Pinpoint the cell where the given text exists, returning its (x, y) midpoint coordinate. 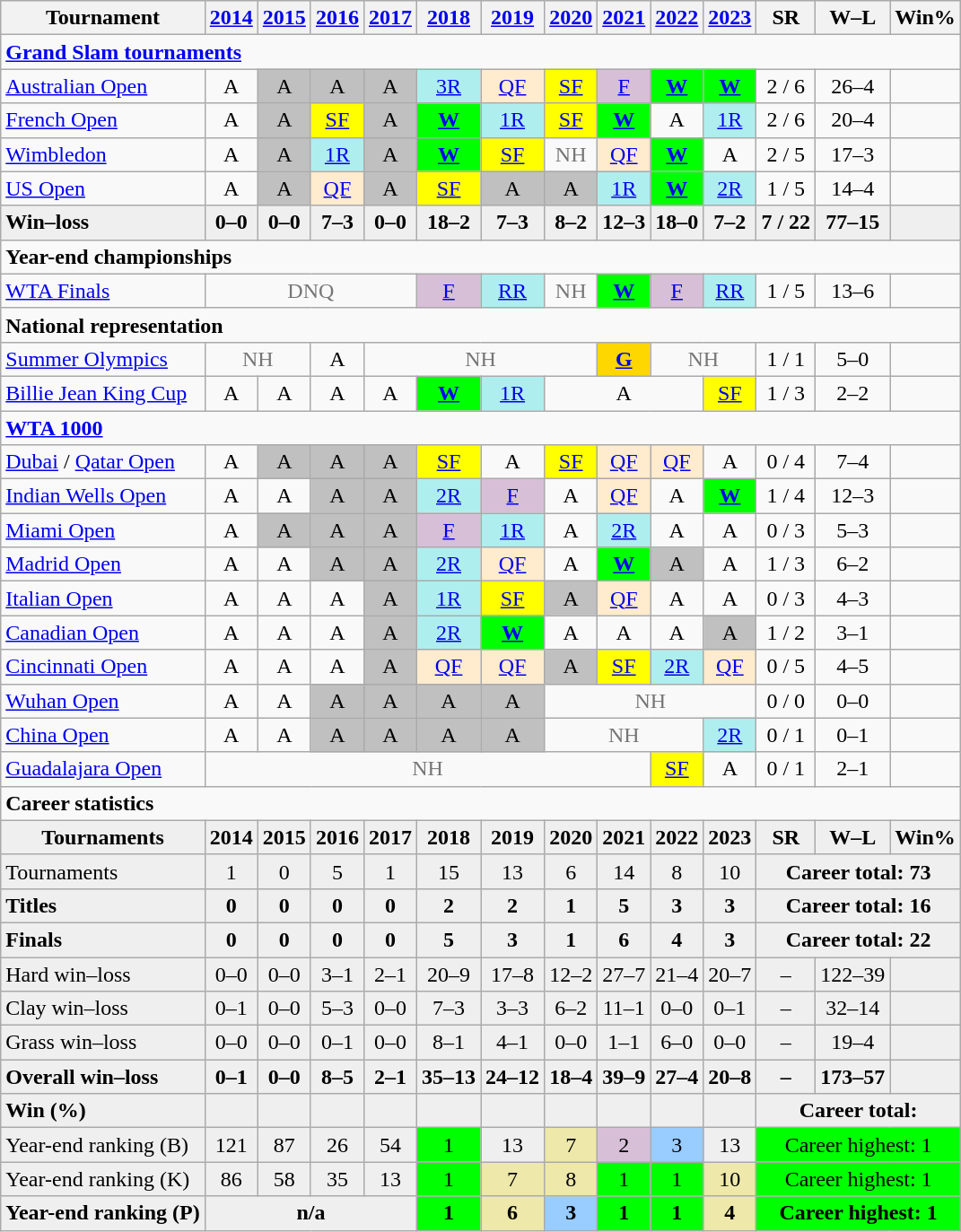
WTA Finals (103, 291)
Cincinnati Open (103, 667)
13–6 (852, 291)
Grass win–loss (103, 1043)
Year-end championships (481, 257)
Career total: (858, 1111)
Guadalajara Open (103, 769)
32–14 (852, 1009)
20–4 (852, 120)
WTA 1000 (481, 428)
20–8 (730, 1077)
Clay win–loss (103, 1009)
20–7 (730, 974)
7–4 (852, 462)
17–8 (513, 974)
Finals (103, 939)
Year-end ranking (K) (103, 1179)
26 (337, 1145)
8–2 (571, 223)
26–4 (852, 86)
Year-end ranking (B) (103, 1145)
20–9 (449, 974)
3–3 (513, 1009)
8–1 (449, 1043)
Miami Open (103, 530)
121 (232, 1145)
Win–loss (103, 223)
11–1 (625, 1009)
58 (284, 1179)
Summer Olympics (103, 359)
2–2 (852, 393)
18–4 (571, 1077)
8–5 (337, 1077)
Wuhan Open (103, 701)
4–5 (852, 667)
14 (625, 871)
0 / 5 (786, 667)
Career statistics (481, 803)
US Open (103, 188)
87 (284, 1145)
Australian Open (103, 86)
Year-end ranking (P) (103, 1213)
Italian Open (103, 599)
2 / 5 (786, 154)
Indian Wells Open (103, 496)
24–12 (513, 1077)
4–1 (513, 1043)
Career total: 73 (858, 871)
Career total: 16 (858, 905)
54 (389, 1145)
Overall win–loss (103, 1077)
1 / 2 (786, 633)
0 / 0 (786, 701)
French Open (103, 120)
0 / 4 (786, 462)
18–0 (677, 223)
1 / 1 (786, 359)
G (625, 359)
35 (337, 1179)
21–4 (677, 974)
4–3 (852, 599)
5–0 (852, 359)
122–39 (852, 974)
Canadian Open (103, 633)
6–0 (677, 1043)
86 (232, 1179)
Tournament (103, 18)
14–4 (852, 188)
DNQ (310, 291)
27–7 (625, 974)
15 (449, 871)
3R (449, 86)
Hard win–loss (103, 974)
Career total: 22 (858, 939)
1–1 (625, 1043)
Grand Slam tournaments (481, 52)
12–2 (571, 974)
1 / 4 (786, 496)
17–3 (852, 154)
n/a (310, 1213)
7–2 (730, 223)
39–9 (625, 1077)
Madrid Open (103, 564)
35–13 (449, 1077)
Win (%) (103, 1111)
173–57 (852, 1077)
Billie Jean King Cup (103, 393)
Dubai / Qatar Open (103, 462)
77–15 (852, 223)
China Open (103, 735)
Titles (103, 905)
19–4 (852, 1043)
Wimbledon (103, 154)
18–2 (449, 223)
27–4 (677, 1077)
7 / 22 (786, 223)
National representation (481, 325)
